Extract the (X, Y) coordinate from the center of the cell holding the provided text.  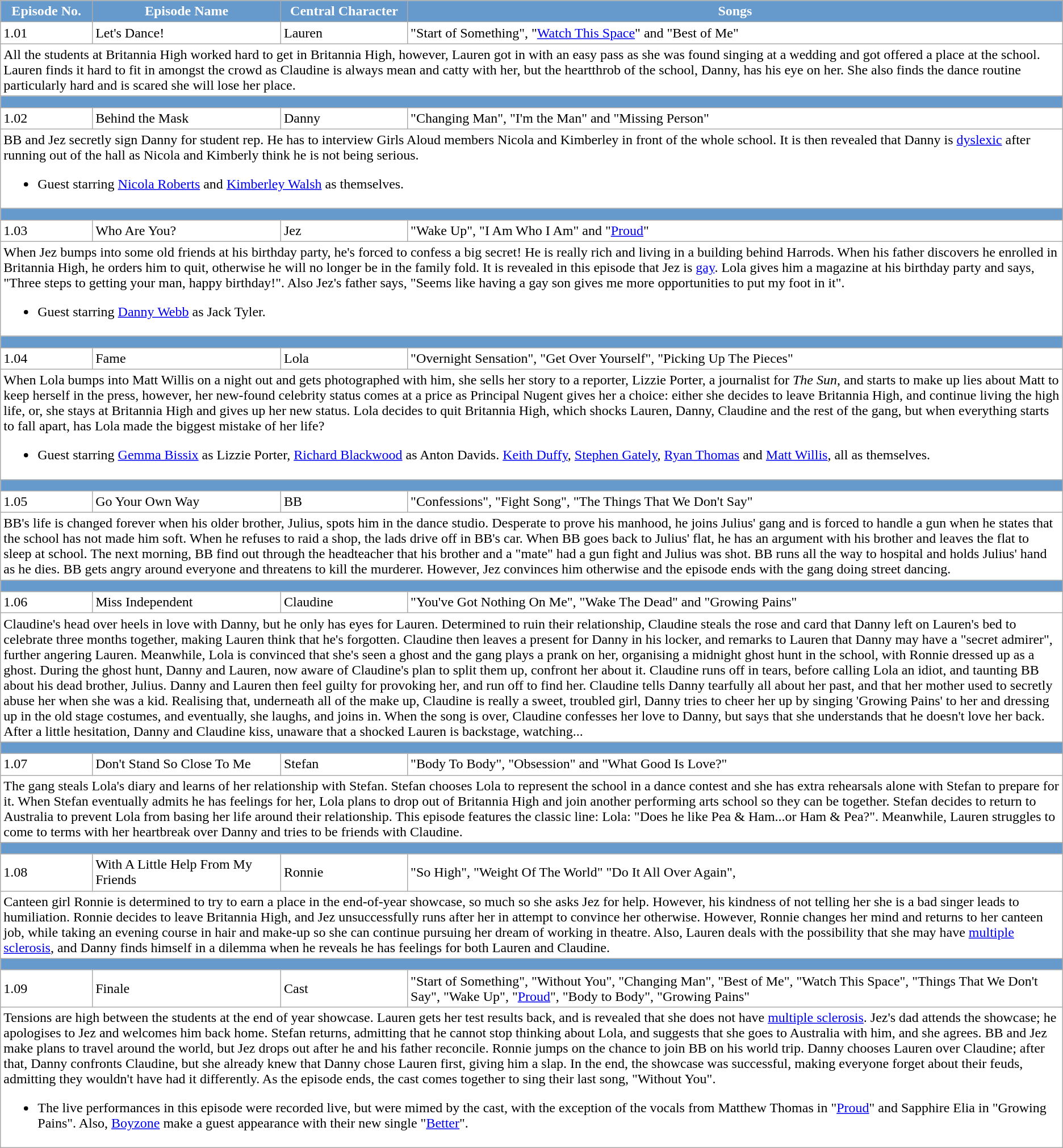
Central Character (344, 11)
"Wake Up", "I Am Who I Am" and "Proud" (735, 231)
1.06 (47, 602)
1.09 (47, 988)
Songs (735, 11)
BB (344, 502)
"Body To Body", "Obsession" and "What Good Is Love?" (735, 764)
1.02 (47, 118)
"Start of Something", "Watch This Space" and "Best of Me" (735, 33)
Episode No. (47, 11)
Claudine (344, 602)
"Changing Man", "I'm the Man" and "Missing Person" (735, 118)
Behind the Mask (187, 118)
Miss Independent (187, 602)
Danny (344, 118)
Stefan (344, 764)
"You've Got Nothing On Me", "Wake The Dead" and "Growing Pains" (735, 602)
Let's Dance! (187, 33)
1.07 (47, 764)
"Confessions", "Fight Song", "The Things That We Don't Say" (735, 502)
With A Little Help From My Friends (187, 872)
Fame (187, 358)
1.01 (47, 33)
Go Your Own Way (187, 502)
Episode Name (187, 11)
Don't Stand So Close To Me (187, 764)
Lola (344, 358)
Who Are You? (187, 231)
Cast (344, 988)
"So High", "Weight Of The World" "Do It All Over Again", (735, 872)
"Overnight Sensation", "Get Over Yourself", "Picking Up The Pieces" (735, 358)
Finale (187, 988)
Lauren (344, 33)
Jez (344, 231)
Ronnie (344, 872)
1.05 (47, 502)
1.08 (47, 872)
1.04 (47, 358)
1.03 (47, 231)
